Determine the (x, y) coordinate at the center of the cell enclosing the given text.  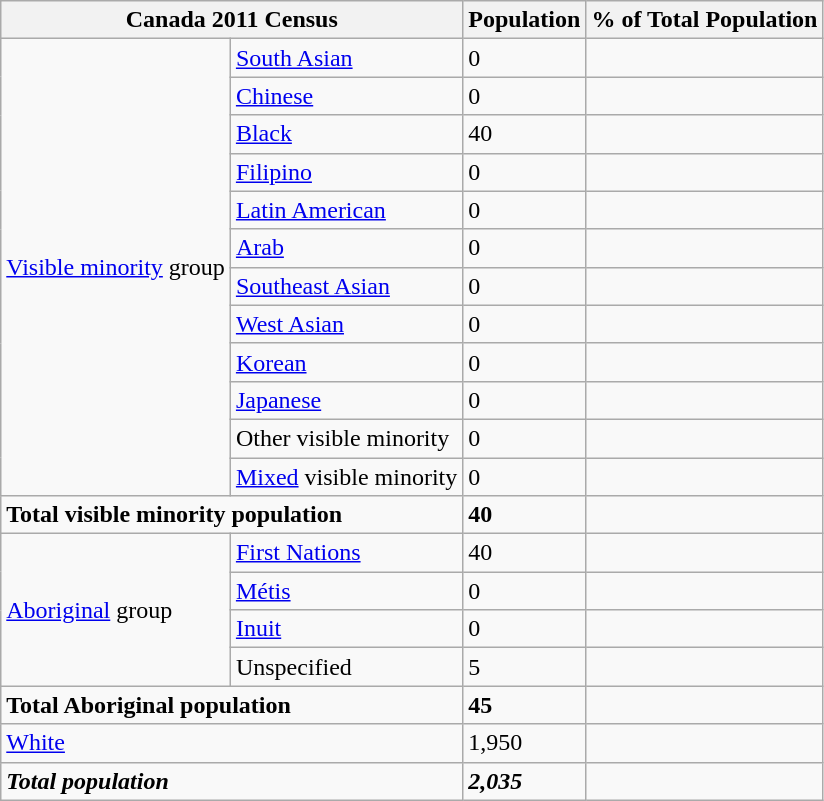
Visible minority group (116, 268)
Mixed visible minority (346, 477)
Total Aboriginal population (232, 705)
1,950 (524, 743)
2,035 (524, 781)
First Nations (346, 553)
Unspecified (346, 667)
Canada 2011 Census (232, 20)
Japanese (346, 400)
Chinese (346, 96)
White (232, 743)
Korean (346, 362)
Total visible minority population (232, 515)
Filipino (346, 172)
Other visible minority (346, 438)
45 (524, 705)
Métis (346, 591)
% of Total Population (704, 20)
West Asian (346, 324)
Southeast Asian (346, 286)
5 (524, 667)
Total population (232, 781)
South Asian (346, 58)
Population (524, 20)
Black (346, 134)
Arab (346, 248)
Latin American (346, 210)
Aboriginal group (116, 610)
Inuit (346, 629)
